Find where the given text appears and provide that cell's center as [X, Y] coordinate. 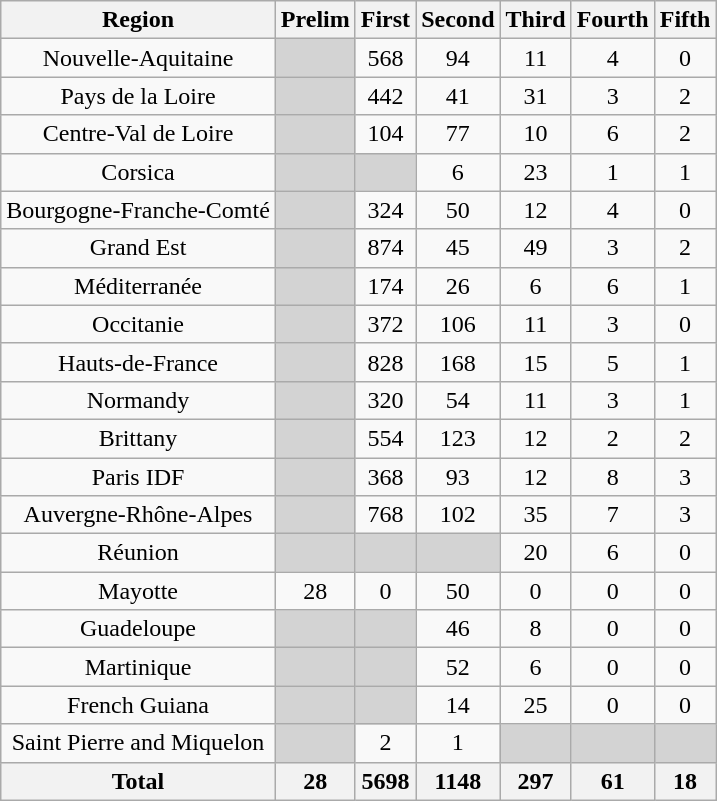
15 [536, 362]
25 [536, 705]
26 [458, 286]
174 [385, 286]
Grand Est [138, 248]
French Guiana [138, 705]
23 [536, 172]
31 [536, 96]
54 [458, 400]
Nouvelle-Aquitaine [138, 58]
Mayotte [138, 591]
874 [385, 248]
18 [685, 781]
Third [536, 20]
Centre-Val de Loire [138, 134]
10 [536, 134]
Second [458, 20]
297 [536, 781]
102 [458, 515]
Total [138, 781]
93 [458, 477]
94 [458, 58]
77 [458, 134]
Paris IDF [138, 477]
568 [385, 58]
20 [536, 553]
1148 [458, 781]
Guadeloupe [138, 629]
Region [138, 20]
Réunion [138, 553]
45 [458, 248]
Méditerranée [138, 286]
Saint Pierre and Miquelon [138, 743]
46 [458, 629]
7 [612, 515]
123 [458, 438]
168 [458, 362]
35 [536, 515]
5698 [385, 781]
320 [385, 400]
Fourth [612, 20]
106 [458, 324]
768 [385, 515]
41 [458, 96]
442 [385, 96]
Occitanie [138, 324]
Normandy [138, 400]
368 [385, 477]
52 [458, 667]
324 [385, 210]
14 [458, 705]
Fifth [685, 20]
Martinique [138, 667]
Hauts-de-France [138, 362]
Bourgogne-Franche-Comté [138, 210]
372 [385, 324]
104 [385, 134]
49 [536, 248]
Pays de la Loire [138, 96]
Prelim [315, 20]
828 [385, 362]
61 [612, 781]
5 [612, 362]
Corsica [138, 172]
554 [385, 438]
Brittany [138, 438]
Auvergne-Rhône-Alpes [138, 515]
First [385, 20]
